For the text-containing cell, return its midpoint in (X, Y) coordinate format. 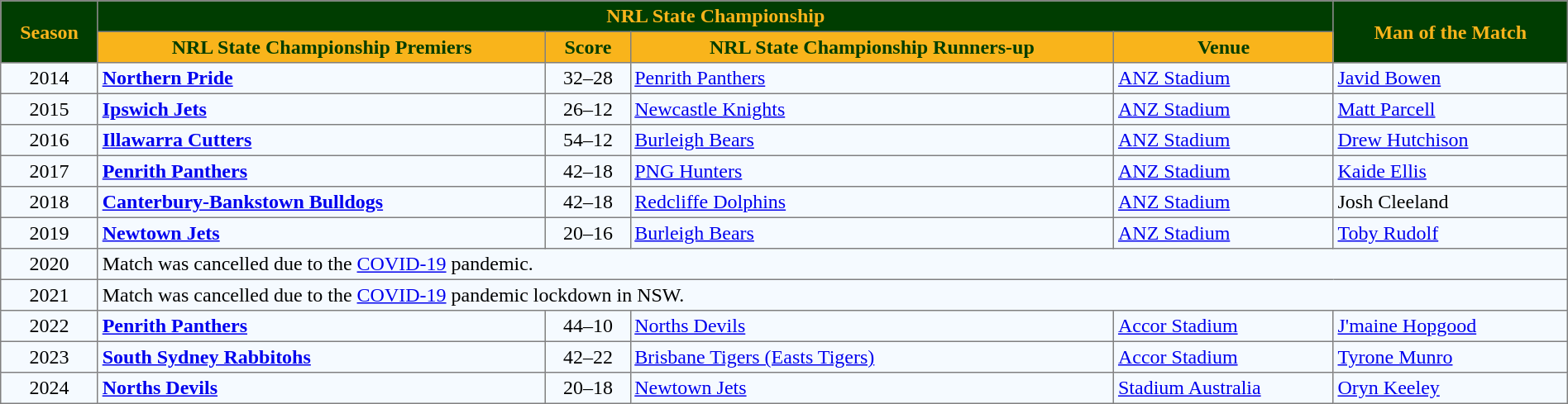
2018 (50, 202)
Matt Parcell (1451, 109)
Kaide Ellis (1451, 171)
J'maine Hopgood (1451, 326)
Venue (1224, 47)
44–10 (588, 326)
Redcliffe Dolphins (872, 202)
42–22 (588, 357)
20–16 (588, 233)
South Sydney Rabbitohs (321, 357)
Season (50, 31)
2021 (50, 295)
Man of the Match (1451, 31)
Ipswich Jets (321, 109)
Newcastle Knights (872, 109)
2019 (50, 233)
20–18 (588, 388)
26–12 (588, 109)
Javid Bowen (1451, 78)
32–28 (588, 78)
Josh Cleeland (1451, 202)
Drew Hutchison (1451, 140)
Toby Rudolf (1451, 233)
2017 (50, 171)
Illawarra Cutters (321, 140)
Match was cancelled due to the COVID-19 pandemic. (832, 264)
2020 (50, 264)
2014 (50, 78)
2015 (50, 109)
54–12 (588, 140)
Brisbane Tigers (Easts Tigers) (872, 357)
NRL State Championship Runners-up (872, 47)
Tyrone Munro (1451, 357)
Stadium Australia (1224, 388)
2023 (50, 357)
Oryn Keeley (1451, 388)
Canterbury-Bankstown Bulldogs (321, 202)
2022 (50, 326)
2016 (50, 140)
2024 (50, 388)
Northern Pride (321, 78)
NRL State Championship Premiers (321, 47)
Score (588, 47)
NRL State Championship (715, 17)
Match was cancelled due to the COVID-19 pandemic lockdown in NSW. (832, 295)
PNG Hunters (872, 171)
